Identify which cell holds the provided text, then report its [X, Y] central coordinate. 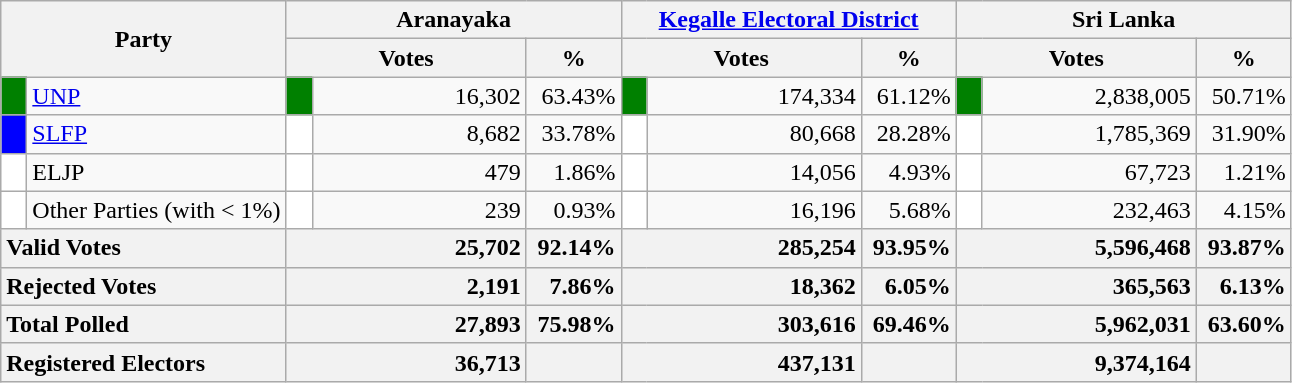
1.21% [1244, 172]
6.05% [908, 286]
25,702 [406, 248]
31.90% [1244, 134]
Aranayaka [454, 20]
1.86% [574, 172]
437,131 [741, 362]
28.28% [908, 134]
18,362 [741, 286]
63.43% [574, 96]
Valid Votes [144, 248]
4.15% [1244, 210]
36,713 [406, 362]
63.60% [1244, 324]
16,196 [754, 210]
303,616 [741, 324]
2,191 [406, 286]
Sri Lanka [1124, 20]
9,374,164 [1076, 362]
5,962,031 [1076, 324]
4.93% [908, 172]
Other Parties (with < 1%) [156, 210]
16,302 [419, 96]
285,254 [741, 248]
67,723 [1089, 172]
479 [419, 172]
8,682 [419, 134]
50.71% [1244, 96]
365,563 [1076, 286]
80,668 [754, 134]
Party [144, 39]
239 [419, 210]
61.12% [908, 96]
SLFP [156, 134]
Kegalle Electoral District [788, 20]
7.86% [574, 286]
5,596,468 [1076, 248]
33.78% [574, 134]
UNP [156, 96]
93.95% [908, 248]
14,056 [754, 172]
Total Polled [144, 324]
5.68% [908, 210]
27,893 [406, 324]
174,334 [754, 96]
Registered Electors [144, 362]
ELJP [156, 172]
75.98% [574, 324]
2,838,005 [1089, 96]
232,463 [1089, 210]
69.46% [908, 324]
1,785,369 [1089, 134]
93.87% [1244, 248]
92.14% [574, 248]
0.93% [574, 210]
Rejected Votes [144, 286]
6.13% [1244, 286]
